Provide the [x, y] coordinate of the cell's center where the given text is located.  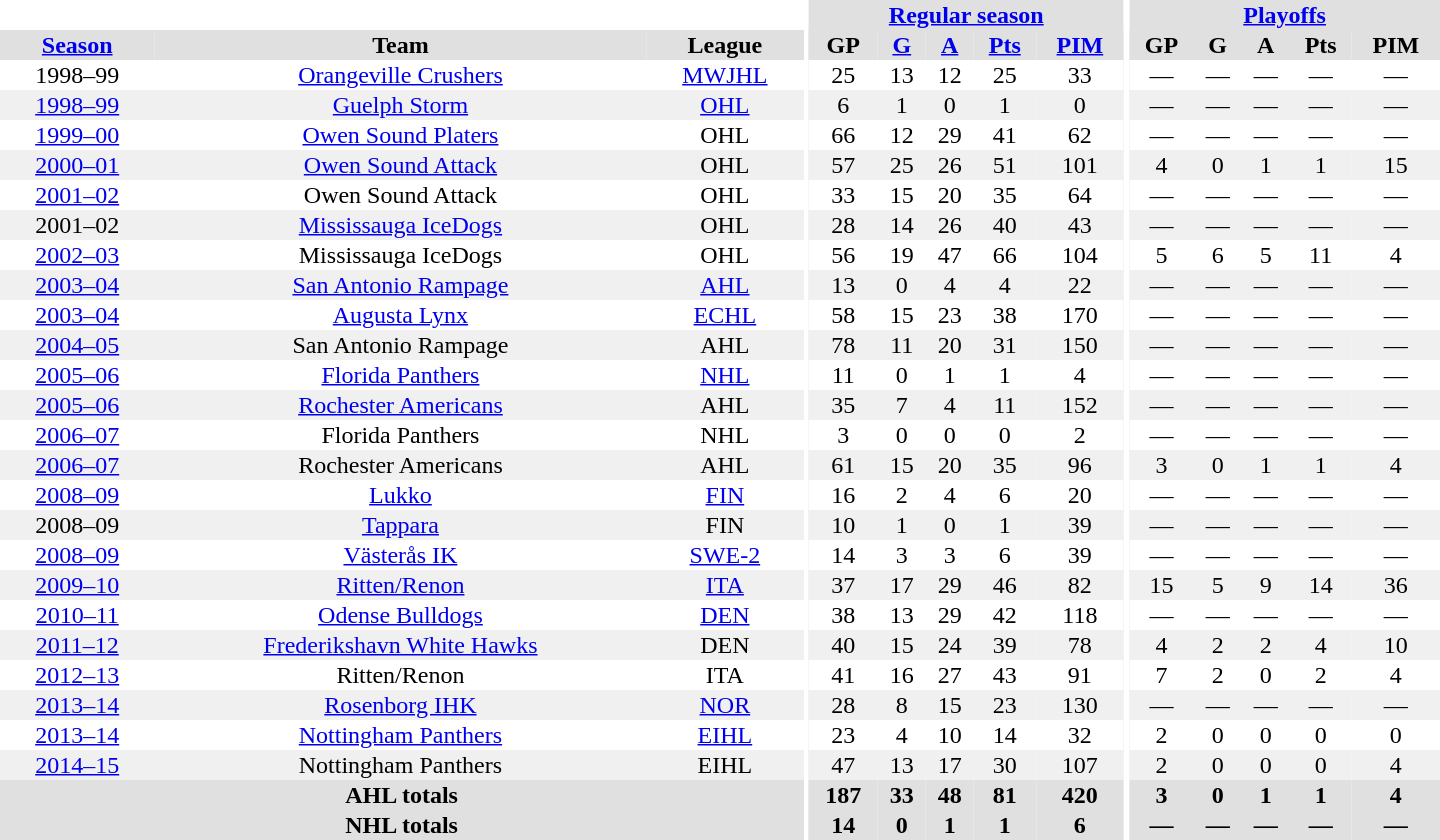
Season [77, 45]
MWJHL [724, 75]
22 [1080, 285]
61 [844, 465]
Team [400, 45]
2000–01 [77, 165]
56 [844, 255]
Guelph Storm [400, 105]
2014–15 [77, 765]
Orangeville Crushers [400, 75]
118 [1080, 615]
42 [1005, 615]
82 [1080, 585]
SWE-2 [724, 555]
27 [950, 675]
Playoffs [1284, 15]
37 [844, 585]
187 [844, 795]
150 [1080, 345]
2002–03 [77, 255]
1999–00 [77, 135]
58 [844, 315]
130 [1080, 705]
NHL totals [402, 825]
Odense Bulldogs [400, 615]
2012–13 [77, 675]
2010–11 [77, 615]
57 [844, 165]
81 [1005, 795]
2009–10 [77, 585]
19 [902, 255]
NOR [724, 705]
Owen Sound Platers [400, 135]
Västerås IK [400, 555]
107 [1080, 765]
101 [1080, 165]
36 [1396, 585]
152 [1080, 405]
91 [1080, 675]
2004–05 [77, 345]
2011–12 [77, 645]
30 [1005, 765]
Regular season [966, 15]
8 [902, 705]
104 [1080, 255]
46 [1005, 585]
420 [1080, 795]
Tappara [400, 525]
51 [1005, 165]
62 [1080, 135]
64 [1080, 195]
9 [1266, 585]
League [724, 45]
AHL totals [402, 795]
96 [1080, 465]
170 [1080, 315]
Rosenborg IHK [400, 705]
32 [1080, 735]
24 [950, 645]
ECHL [724, 315]
48 [950, 795]
Frederikshavn White Hawks [400, 645]
Lukko [400, 495]
Augusta Lynx [400, 315]
31 [1005, 345]
